For the text-containing cell, return its midpoint in (x, y) coordinate format. 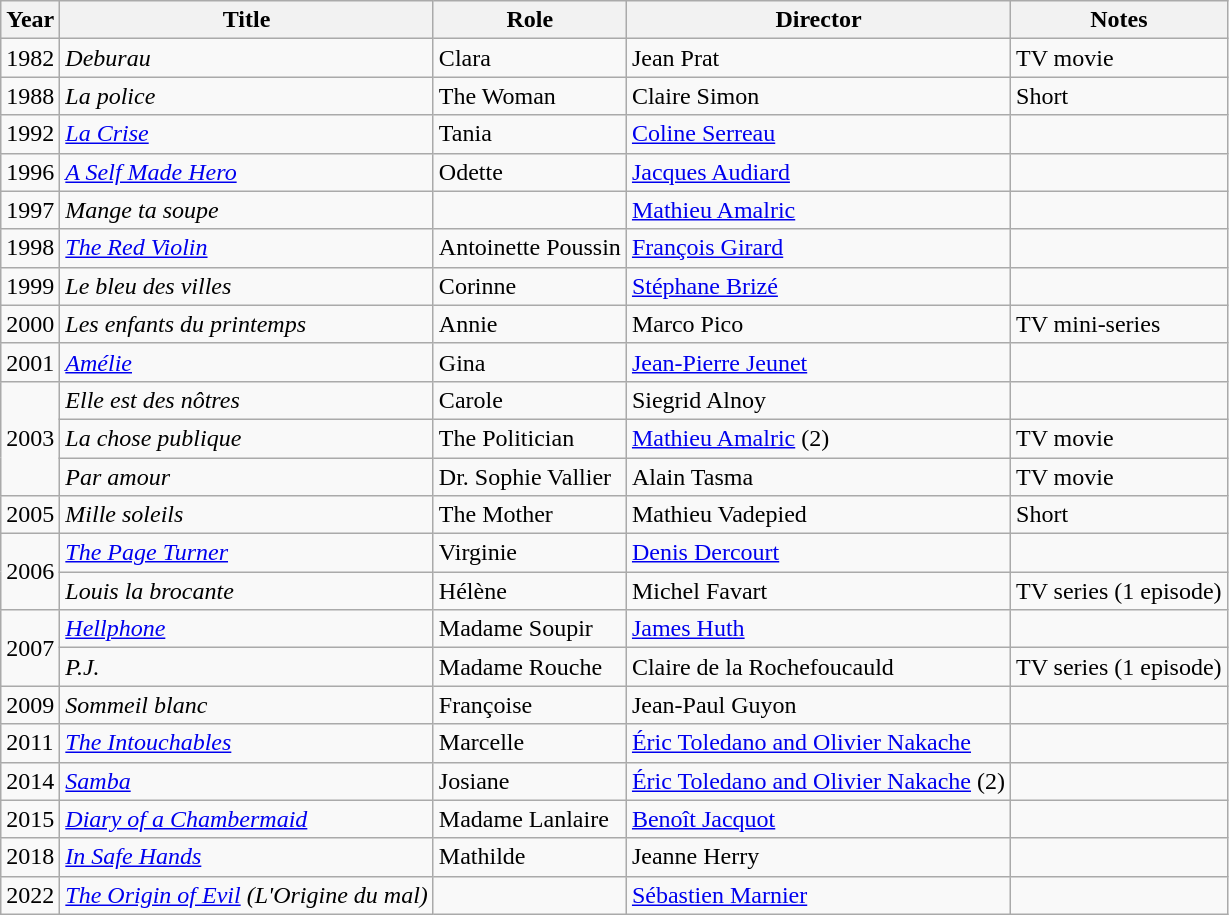
Mathieu Amalric (818, 210)
Stéphane Brizé (818, 286)
Jean-Paul Guyon (818, 705)
1998 (30, 248)
2014 (30, 781)
2003 (30, 438)
Carole (530, 400)
Diary of a Chambermaid (247, 819)
2007 (30, 648)
Jean Prat (818, 58)
1996 (30, 172)
Mathilde (530, 857)
Hellphone (247, 629)
Deburau (247, 58)
Éric Toledano and Olivier Nakache (2) (818, 781)
2022 (30, 895)
Samba (247, 781)
The Politician (530, 438)
Sommeil blanc (247, 705)
Le bleu des villes (247, 286)
The Red Violin (247, 248)
Jean-Pierre Jeunet (818, 362)
Director (818, 20)
The Intouchables (247, 743)
Éric Toledano and Olivier Nakache (818, 743)
Title (247, 20)
2018 (30, 857)
Antoinette Poussin (530, 248)
Michel Favart (818, 591)
Hélène (530, 591)
2009 (30, 705)
1992 (30, 134)
Marcelle (530, 743)
Madame Soupir (530, 629)
Corinne (530, 286)
2000 (30, 324)
Les enfants du printemps (247, 324)
A Self Made Hero (247, 172)
Françoise (530, 705)
In Safe Hands (247, 857)
La police (247, 96)
Notes (1120, 20)
2015 (30, 819)
Benoît Jacquot (818, 819)
2011 (30, 743)
1982 (30, 58)
The Origin of Evil (L'Origine du mal) (247, 895)
Mille soleils (247, 515)
Annie (530, 324)
The Page Turner (247, 553)
Gina (530, 362)
Louis la brocante (247, 591)
1999 (30, 286)
François Girard (818, 248)
Elle est des nôtres (247, 400)
La Crise (247, 134)
Madame Rouche (530, 667)
2005 (30, 515)
Claire Simon (818, 96)
The Woman (530, 96)
Odette (530, 172)
Josiane (530, 781)
Jacques Audiard (818, 172)
Coline Serreau (818, 134)
Mathieu Vadepied (818, 515)
1997 (30, 210)
P.J. (247, 667)
Role (530, 20)
Siegrid Alnoy (818, 400)
Tania (530, 134)
James Huth (818, 629)
Mathieu Amalric (2) (818, 438)
Jeanne Herry (818, 857)
2001 (30, 362)
Dr. Sophie Vallier (530, 477)
Marco Pico (818, 324)
La chose publique (247, 438)
TV mini-series (1120, 324)
The Mother (530, 515)
Sébastien Marnier (818, 895)
Virginie (530, 553)
2006 (30, 572)
Par amour (247, 477)
Claire de la Rochefoucauld (818, 667)
Clara (530, 58)
Mange ta soupe (247, 210)
Amélie (247, 362)
Alain Tasma (818, 477)
Year (30, 20)
Denis Dercourt (818, 553)
Madame Lanlaire (530, 819)
1988 (30, 96)
